Provide the (x, y) coordinate of the cell's center where the given text is located.  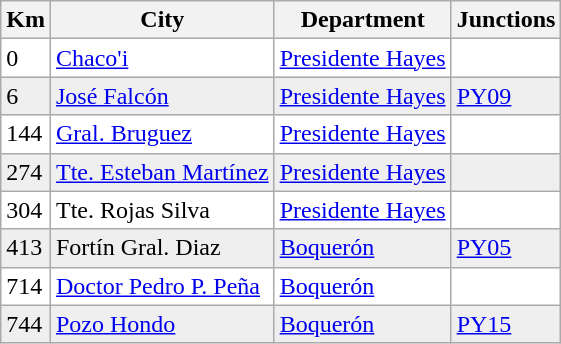
José Falcón (162, 96)
Doctor Pedro P. Peña (162, 286)
Fortín Gral. Diaz (162, 248)
0 (26, 58)
PY15 (506, 324)
744 (26, 324)
714 (26, 286)
6 (26, 96)
City (162, 20)
413 (26, 248)
Gral. Bruguez (162, 134)
144 (26, 134)
304 (26, 210)
PY09 (506, 96)
Pozo Hondo (162, 324)
Tte. Esteban Martínez (162, 172)
PY05 (506, 248)
Chaco'i (162, 58)
274 (26, 172)
Km (26, 20)
Department (362, 20)
Junctions (506, 20)
Tte. Rojas Silva (162, 210)
